Return [x, y] of the center of cell containing provided text 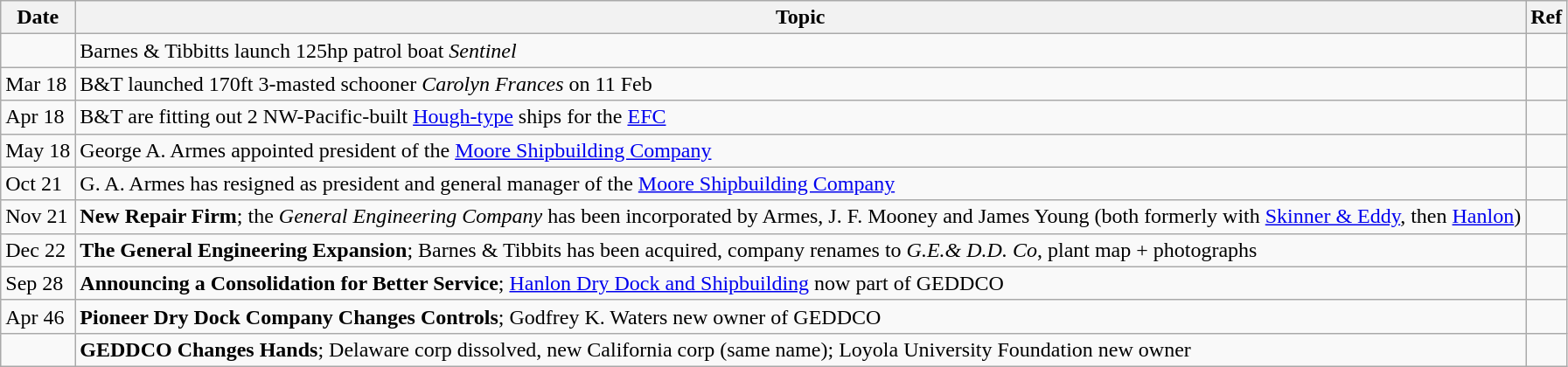
Dec 22 [38, 250]
Mar 18 [38, 84]
Oct 21 [38, 183]
George A. Armes appointed president of the Moore Shipbuilding Company [801, 150]
GEDDCO Changes Hands; Delaware corp dissolved, new California corp (same name); Loyola University Foundation new owner [801, 350]
Apr 46 [38, 316]
May 18 [38, 150]
Apr 18 [38, 117]
The General Engineering Expansion; Barnes & Tibbits has been acquired, company renames to G.E.& D.D. Co, plant map + photographs [801, 250]
G. A. Armes has resigned as president and general manager of the Moore Shipbuilding Company [801, 183]
Topic [801, 17]
B&T are fitting out 2 NW-Pacific-built Hough-type ships for the EFC [801, 117]
Ref [1546, 17]
Announcing a Consolidation for Better Service; Hanlon Dry Dock and Shipbuilding now part of GEDDCO [801, 283]
Sep 28 [38, 283]
B&T launched 170ft 3-masted schooner Carolyn Frances on 11 Feb [801, 84]
Pioneer Dry Dock Company Changes Controls; Godfrey K. Waters new owner of GEDDCO [801, 316]
Nov 21 [38, 217]
Barnes & Tibbitts launch 125hp patrol boat Sentinel [801, 51]
Date [38, 17]
